Locate the cell with the specified text and output its (x, y) center coordinate. 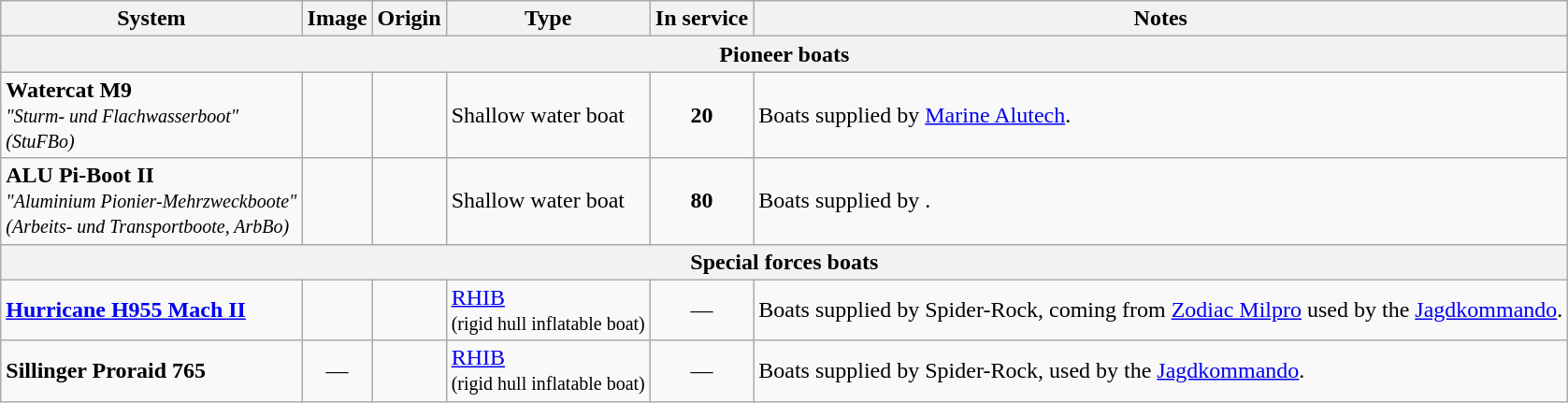
Origin (410, 19)
System (151, 19)
80 (701, 201)
Boats supplied by Spider-Rock, used by the Jagdkommando. (1161, 370)
Special forces boats (784, 262)
In service (701, 19)
Sillinger Proraid 765 (151, 370)
Boats supplied by Marine Alutech. (1161, 115)
Image (337, 19)
20 (701, 115)
ALU Pi-Boot II"Aluminium Pionier-Mehrzweckboote"(Arbeits- und Transportboote, ArbBo) (151, 201)
Notes (1161, 19)
Type (548, 19)
Boats supplied by Spider-Rock, coming from Zodiac Milpro used by the Jagdkommando. (1161, 310)
Boats supplied by . (1161, 201)
Hurricane H955 Mach II (151, 310)
Pioneer boats (784, 54)
Watercat M9"Sturm- und Flachwasserboot"(StuFBo) (151, 115)
